From the cell containing the given text, extract its center point as (X, Y) coordinate. 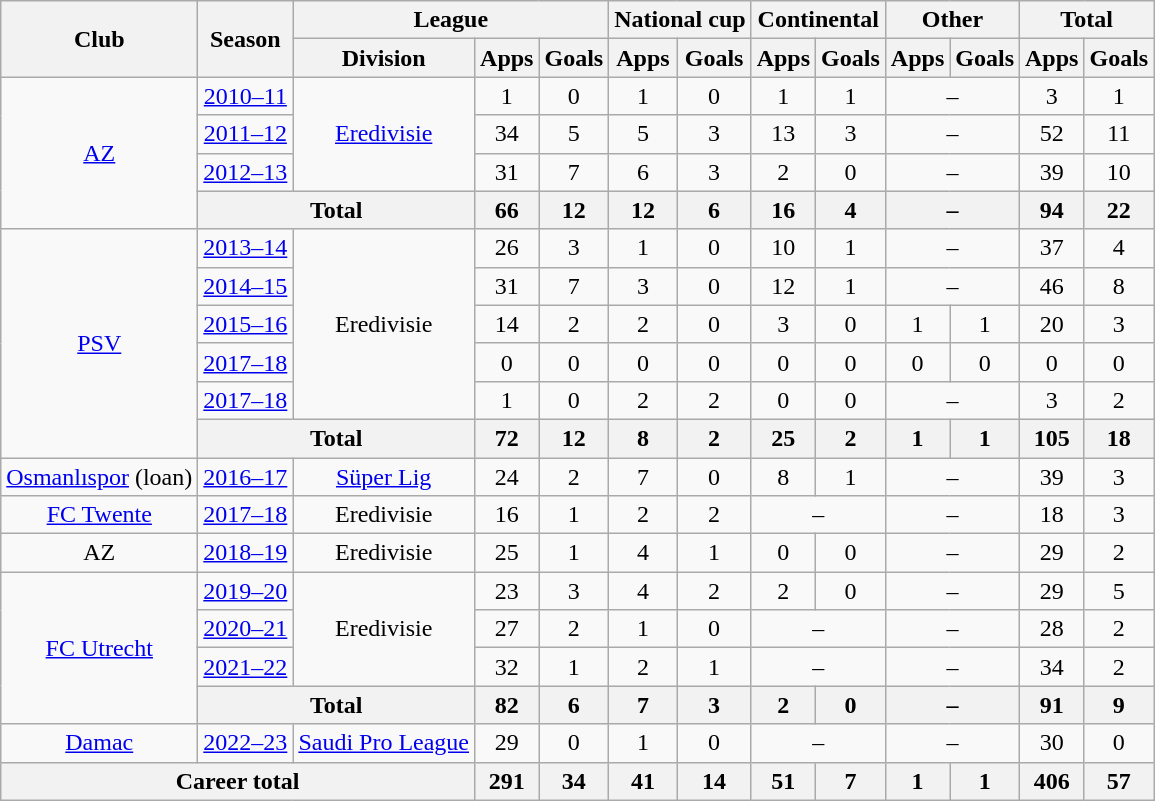
Continental (818, 20)
Career total (238, 781)
9 (1119, 705)
Süper Lig (384, 477)
82 (507, 705)
2022–23 (246, 743)
66 (507, 210)
2021–22 (246, 667)
Damac (100, 743)
52 (1052, 134)
46 (1052, 286)
28 (1052, 629)
51 (783, 781)
105 (1052, 438)
72 (507, 438)
57 (1119, 781)
291 (507, 781)
91 (1052, 705)
2011–12 (246, 134)
Season (246, 39)
406 (1052, 781)
11 (1119, 134)
Division (384, 58)
41 (643, 781)
20 (1052, 324)
94 (1052, 210)
2019–20 (246, 591)
30 (1052, 743)
32 (507, 667)
2015–16 (246, 324)
13 (783, 134)
2020–21 (246, 629)
37 (1052, 248)
Other (952, 20)
27 (507, 629)
2012–13 (246, 172)
FC Utrecht (100, 648)
2016–17 (246, 477)
League (451, 20)
2018–19 (246, 553)
FC Twente (100, 515)
24 (507, 477)
2010–11 (246, 96)
2013–14 (246, 248)
22 (1119, 210)
2014–15 (246, 286)
23 (507, 591)
26 (507, 248)
Saudi Pro League (384, 743)
Club (100, 39)
National cup (680, 20)
Osmanlıspor (loan) (100, 477)
PSV (100, 343)
